Search for the cell housing the specified text and yield its [x, y] center coordinate. 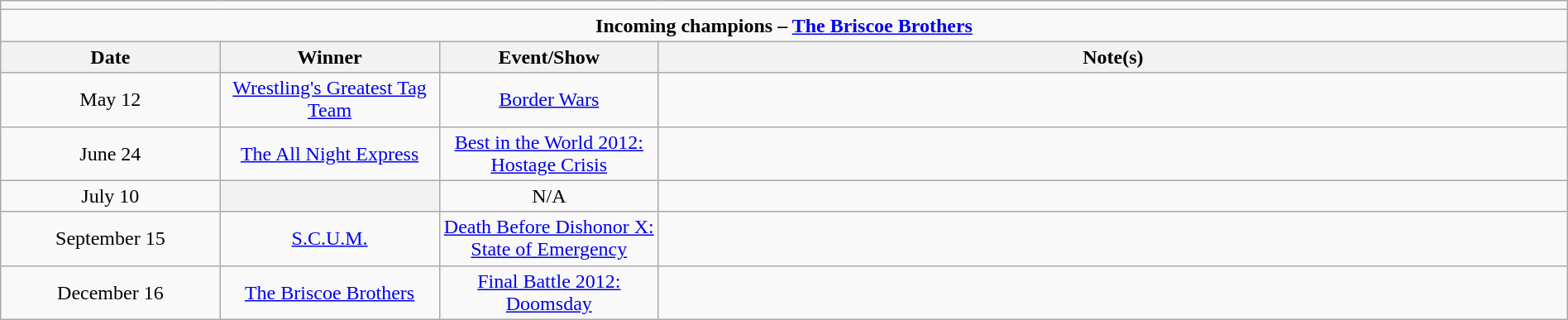
Border Wars [549, 99]
Death Before Dishonor X: State of Emergency [549, 238]
The All Night Express [329, 154]
N/A [549, 196]
Best in the World 2012: Hostage Crisis [549, 154]
Final Battle 2012: Doomsday [549, 293]
The Briscoe Brothers [329, 293]
Date [111, 57]
Event/Show [549, 57]
S.C.U.M. [329, 238]
Incoming champions – The Briscoe Brothers [784, 26]
Winner [329, 57]
December 16 [111, 293]
Wrestling's Greatest Tag Team [329, 99]
September 15 [111, 238]
July 10 [111, 196]
Note(s) [1113, 57]
May 12 [111, 99]
June 24 [111, 154]
